Detect which cell encompasses the target text, then output its [X, Y] center coordinate. 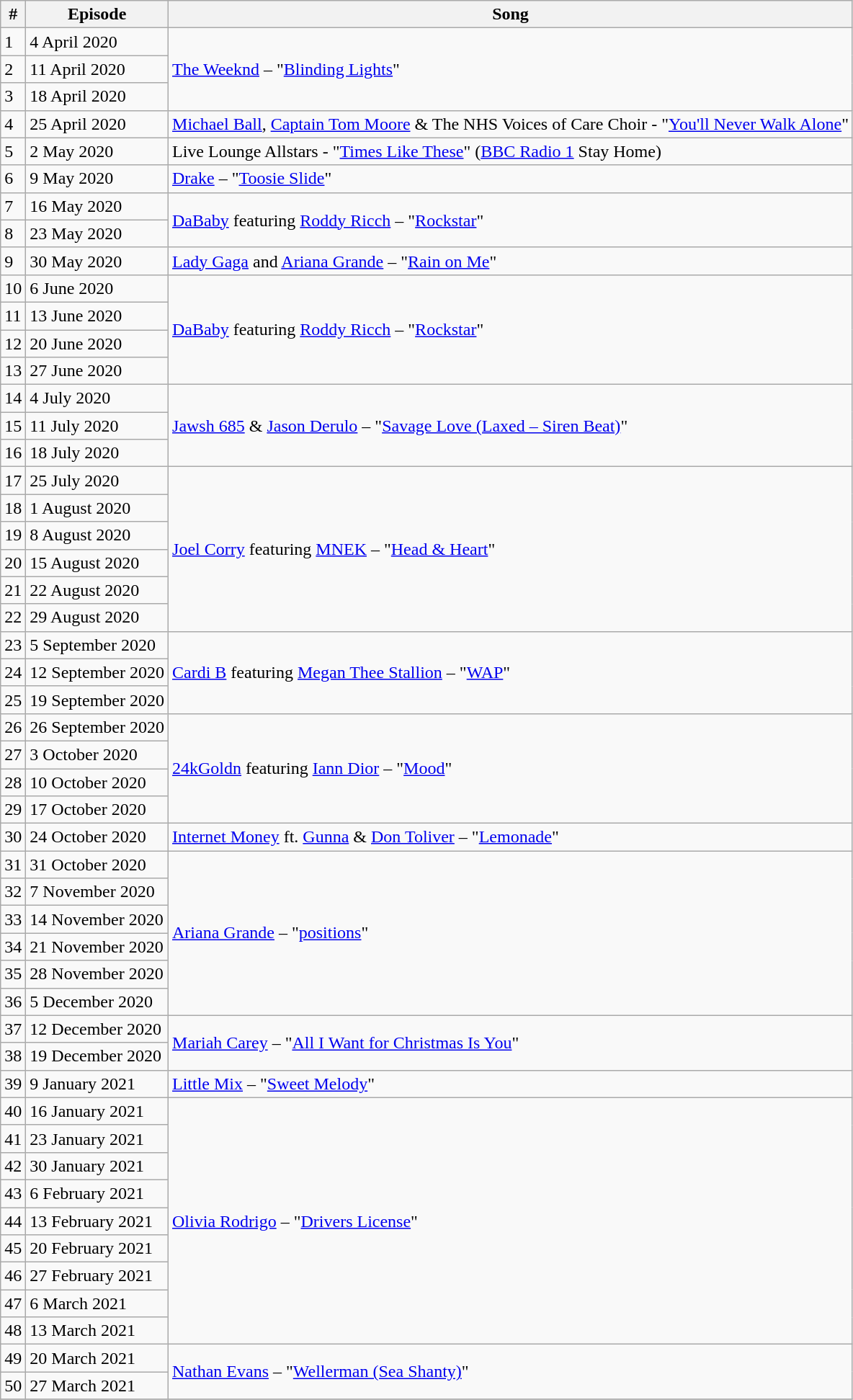
9 January 2021 [97, 1084]
6 June 2020 [97, 288]
2 May 2020 [97, 151]
5 December 2020 [97, 1002]
7 November 2020 [97, 892]
29 [13, 810]
35 [13, 974]
11 April 2020 [97, 69]
7 [13, 206]
1 August 2020 [97, 508]
30 [13, 837]
9 [13, 261]
19 [13, 535]
4 April 2020 [97, 42]
23 May 2020 [97, 233]
20 March 2021 [97, 1358]
Olivia Rodrigo – "Drivers License" [511, 1221]
22 [13, 617]
Little Mix – "Sweet Melody" [511, 1084]
Cardi B featuring Megan Thee Stallion – "WAP" [511, 672]
3 [13, 97]
The Weeknd – "Blinding Lights" [511, 69]
15 August 2020 [97, 563]
14 [13, 398]
32 [13, 892]
10 October 2020 [97, 782]
23 January 2021 [97, 1138]
37 [13, 1029]
17 [13, 481]
12 December 2020 [97, 1029]
28 November 2020 [97, 974]
21 [13, 590]
41 [13, 1138]
16 January 2021 [97, 1111]
24 October 2020 [97, 837]
Internet Money ft. Gunna & Don Toliver – "Lemonade" [511, 837]
49 [13, 1358]
8 [13, 233]
13 June 2020 [97, 316]
5 [13, 151]
24 [13, 672]
18 July 2020 [97, 453]
8 August 2020 [97, 535]
Episode [97, 14]
31 [13, 865]
27 February 2021 [97, 1276]
16 May 2020 [97, 206]
27 [13, 754]
21 November 2020 [97, 947]
15 [13, 426]
18 April 2020 [97, 97]
34 [13, 947]
44 [13, 1221]
17 October 2020 [97, 810]
4 July 2020 [97, 398]
22 August 2020 [97, 590]
29 August 2020 [97, 617]
30 May 2020 [97, 261]
20 [13, 563]
Song [511, 14]
19 December 2020 [97, 1056]
Mariah Carey – "All I Want for Christmas Is You" [511, 1043]
19 September 2020 [97, 700]
24kGoldn featuring Iann Dior – "Mood" [511, 768]
33 [13, 919]
2 [13, 69]
25 April 2020 [97, 124]
5 September 2020 [97, 645]
9 May 2020 [97, 179]
25 July 2020 [97, 481]
1 [13, 42]
43 [13, 1193]
13 March 2021 [97, 1331]
16 [13, 453]
12 [13, 344]
40 [13, 1111]
Nathan Evans – "Wellerman (Sea Shanty)" [511, 1372]
50 [13, 1386]
6 [13, 179]
Ariana Grande – "positions" [511, 933]
38 [13, 1056]
Michael Ball, Captain Tom Moore & The NHS Voices of Care Choir - "You'll Never Walk Alone" [511, 124]
10 [13, 288]
20 February 2021 [97, 1249]
39 [13, 1084]
25 [13, 700]
Lady Gaga and Ariana Grande – "Rain on Me" [511, 261]
11 [13, 316]
20 June 2020 [97, 344]
31 October 2020 [97, 865]
27 June 2020 [97, 371]
23 [13, 645]
36 [13, 1002]
4 [13, 124]
Live Lounge Allstars - "Times Like These" (BBC Radio 1 Stay Home) [511, 151]
45 [13, 1249]
13 February 2021 [97, 1221]
13 [13, 371]
30 January 2021 [97, 1166]
Drake – "Toosie Slide" [511, 179]
14 November 2020 [97, 919]
48 [13, 1331]
47 [13, 1303]
42 [13, 1166]
3 October 2020 [97, 754]
27 March 2021 [97, 1386]
28 [13, 782]
Jawsh 685 & Jason Derulo – "Savage Love (Laxed – Siren Beat)" [511, 426]
18 [13, 508]
26 [13, 727]
6 March 2021 [97, 1303]
26 September 2020 [97, 727]
Joel Corry featuring MNEK – "Head & Heart" [511, 549]
# [13, 14]
11 July 2020 [97, 426]
46 [13, 1276]
6 February 2021 [97, 1193]
12 September 2020 [97, 672]
